Determine the [x, y] coordinate at the center of the cell enclosing the given text.  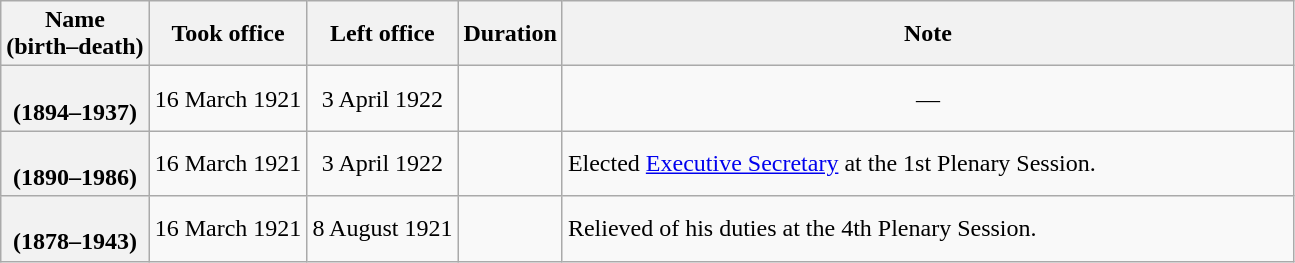
Note [928, 34]
(1878–1943) [75, 228]
Took office [228, 34]
Left office [382, 34]
(1894–1937) [75, 98]
Elected Executive Secretary at the 1st Plenary Session. [928, 164]
— [928, 98]
Name(birth–death) [75, 34]
8 August 1921 [382, 228]
Duration [510, 34]
(1890–1986) [75, 164]
Relieved of his duties at the 4th Plenary Session. [928, 228]
